Output the (X, Y) coordinate of the center of the cell containing the given text.  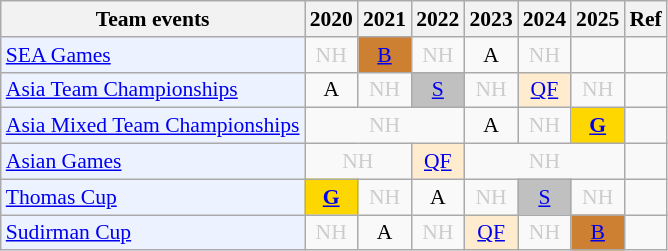
2022 (438, 19)
2023 (490, 19)
Asian Games (153, 162)
2021 (384, 19)
Team events (153, 19)
2025 (598, 19)
Thomas Cup (153, 197)
Asia Team Championships (153, 90)
2020 (332, 19)
Sudirman Cup (153, 233)
Asia Mixed Team Championships (153, 126)
Ref (645, 19)
SEA Games (153, 55)
2024 (544, 19)
